Provide the [x, y] coordinate of the cell's center where the given text is located.  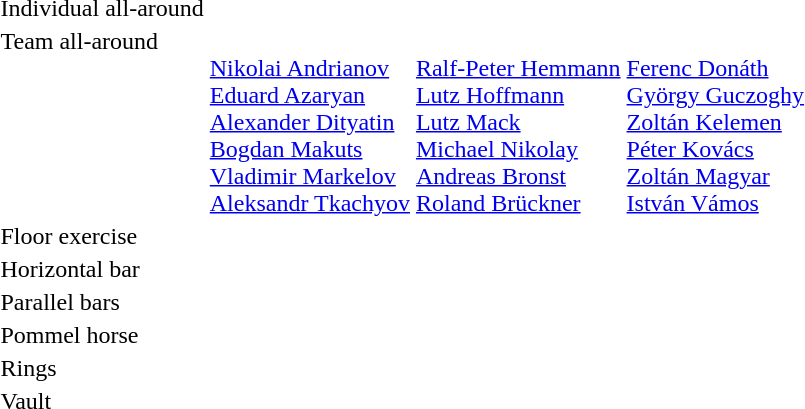
Ralf-Peter HemmannLutz HoffmannLutz MackMichael NikolayAndreas BronstRoland Brückner [518, 122]
Nikolai AndrianovEduard AzaryanAlexander DityatinBogdan MakutsVladimir MarkelovAleksandr Tkachyov [310, 122]
